Return the [X, Y] coordinate for the center point of the cell that contains the specified text.  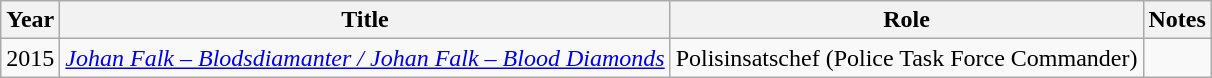
Notes [1177, 20]
Title [365, 20]
2015 [30, 58]
Year [30, 20]
Role [906, 20]
Polisinsatschef (Police Task Force Commander) [906, 58]
Johan Falk – Blodsdiamanter / Johan Falk – Blood Diamonds [365, 58]
